Find where the given text appears and provide that cell's center as [x, y] coordinate. 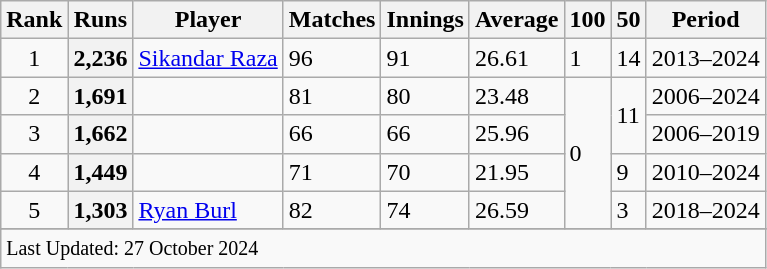
71 [332, 172]
25.96 [516, 134]
2 [34, 96]
Last Updated: 27 October 2024 [383, 248]
50 [628, 20]
82 [332, 210]
Sikandar Raza [208, 58]
2,236 [100, 58]
100 [588, 20]
1,662 [100, 134]
91 [425, 58]
5 [34, 210]
1,691 [100, 96]
Innings [425, 20]
2006–2024 [706, 96]
Rank [34, 20]
2013–2024 [706, 58]
0 [588, 153]
81 [332, 96]
74 [425, 210]
96 [332, 58]
11 [628, 115]
9 [628, 172]
Runs [100, 20]
2018–2024 [706, 210]
2010–2024 [706, 172]
23.48 [516, 96]
80 [425, 96]
26.61 [516, 58]
Average [516, 20]
Matches [332, 20]
21.95 [516, 172]
14 [628, 58]
Ryan Burl [208, 210]
70 [425, 172]
Player [208, 20]
26.59 [516, 210]
4 [34, 172]
Period [706, 20]
1,303 [100, 210]
2006–2019 [706, 134]
1,449 [100, 172]
